Extract the (x, y) coordinate from the center of the cell holding the provided text.  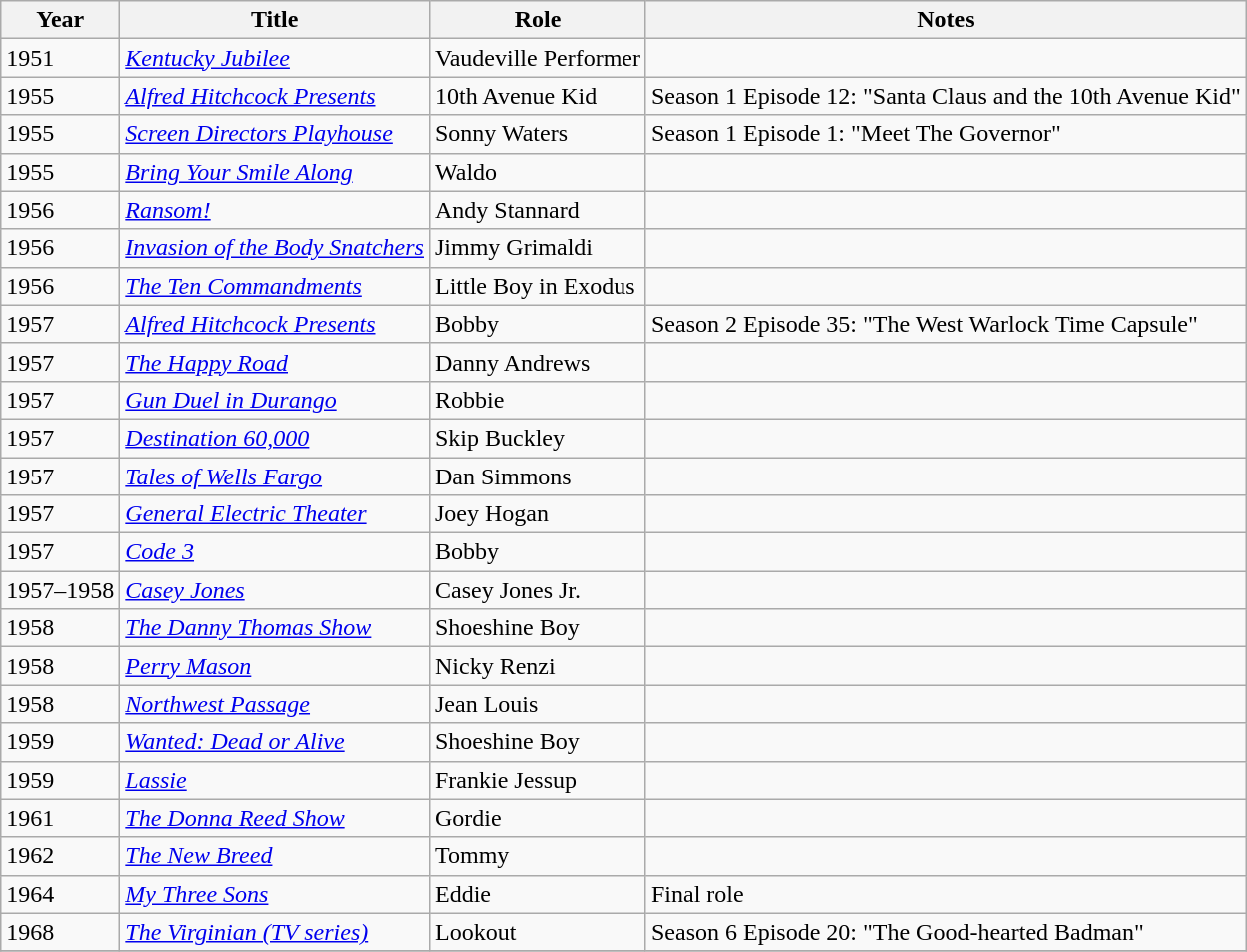
The Happy Road (275, 362)
Gordie (538, 818)
Vaudeville Performer (538, 58)
1961 (60, 818)
Sonny Waters (538, 134)
Ransom! (275, 210)
Invasion of the Body Snatchers (275, 248)
Casey Jones (275, 590)
Andy Stannard (538, 210)
Eddie (538, 894)
Jimmy Grimaldi (538, 248)
Little Boy in Exodus (538, 286)
1962 (60, 856)
Robbie (538, 400)
Danny Andrews (538, 362)
1964 (60, 894)
Tales of Wells Fargo (275, 476)
1957–1958 (60, 590)
Destination 60,000 (275, 438)
Perry Mason (275, 666)
Lookout (538, 932)
Season 2 Episode 35: "The West Warlock Time Capsule" (945, 324)
10th Avenue Kid (538, 96)
Season 1 Episode 1: "Meet The Governor" (945, 134)
Waldo (538, 172)
General Electric Theater (275, 514)
Dan Simmons (538, 476)
Wanted: Dead or Alive (275, 742)
Season 1 Episode 12: "Santa Claus and the 10th Avenue Kid" (945, 96)
Kentucky Jubilee (275, 58)
Gun Duel in Durango (275, 400)
Skip Buckley (538, 438)
Code 3 (275, 552)
The New Breed (275, 856)
Notes (945, 20)
Nicky Renzi (538, 666)
Screen Directors Playhouse (275, 134)
Title (275, 20)
Lassie (275, 780)
The Virginian (TV series) (275, 932)
Northwest Passage (275, 704)
My Three Sons (275, 894)
1968 (60, 932)
1951 (60, 58)
Tommy (538, 856)
The Ten Commandments (275, 286)
Jean Louis (538, 704)
The Danny Thomas Show (275, 628)
Year (60, 20)
Final role (945, 894)
Bring Your Smile Along (275, 172)
The Donna Reed Show (275, 818)
Joey Hogan (538, 514)
Frankie Jessup (538, 780)
Casey Jones Jr. (538, 590)
Role (538, 20)
Season 6 Episode 20: "The Good-hearted Badman" (945, 932)
